Identify which cell holds the provided text, then report its [X, Y] central coordinate. 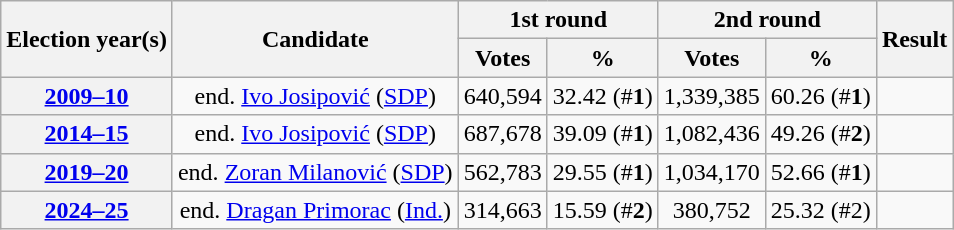
Election year(s) [87, 39]
25.32 (#2) [820, 210]
687,678 [502, 134]
380,752 [712, 210]
314,663 [502, 210]
52.66 (#1) [820, 172]
640,594 [502, 96]
Result [914, 39]
2nd round [767, 20]
15.59 (#2) [602, 210]
39.09 (#1) [602, 134]
1,082,436 [712, 134]
end. Dragan Primorac (Ind.) [315, 210]
60.26 (#1) [820, 96]
end. Zoran Milanović (SDP) [315, 172]
32.42 (#1) [602, 96]
2014–15 [87, 134]
1,034,170 [712, 172]
2024–25 [87, 210]
1st round [558, 20]
29.55 (#1) [602, 172]
562,783 [502, 172]
Candidate [315, 39]
49.26 (#2) [820, 134]
2009–10 [87, 96]
2019–20 [87, 172]
1,339,385 [712, 96]
